Output the (x, y) coordinate of the center of the cell containing the given text.  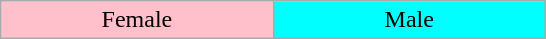
Male (409, 20)
Female (137, 20)
